Return the (X, Y) coordinate for the center point of the cell that contains the specified text.  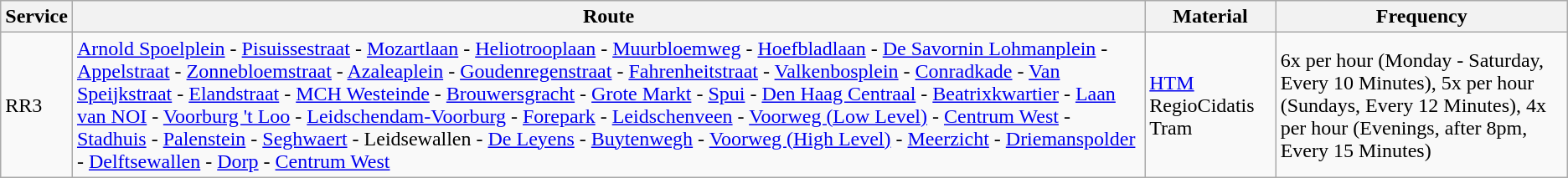
Frequency (1421, 17)
RR3 (37, 105)
HTM RegioCidatis Tram (1210, 105)
6x per hour (Monday - Saturday, Every 10 Minutes), 5x per hour (Sundays, Every 12 Minutes), 4x per hour (Evenings, after 8pm, Every 15 Minutes) (1421, 105)
Service (37, 17)
Route (608, 17)
Material (1210, 17)
